Determine the [x, y] coordinate at the center of the cell enclosing the given text.  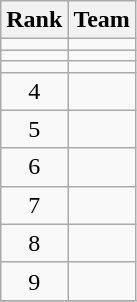
6 [34, 167]
Rank [34, 20]
8 [34, 243]
5 [34, 129]
7 [34, 205]
4 [34, 91]
Team [102, 20]
9 [34, 281]
